Capture the cell that displays the provided text and extract its [x, y] central coordinate. 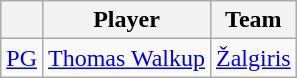
Player [126, 20]
Žalgiris [253, 58]
PG [22, 58]
Team [253, 20]
Thomas Walkup [126, 58]
